For the text-containing cell, return its midpoint in (X, Y) coordinate format. 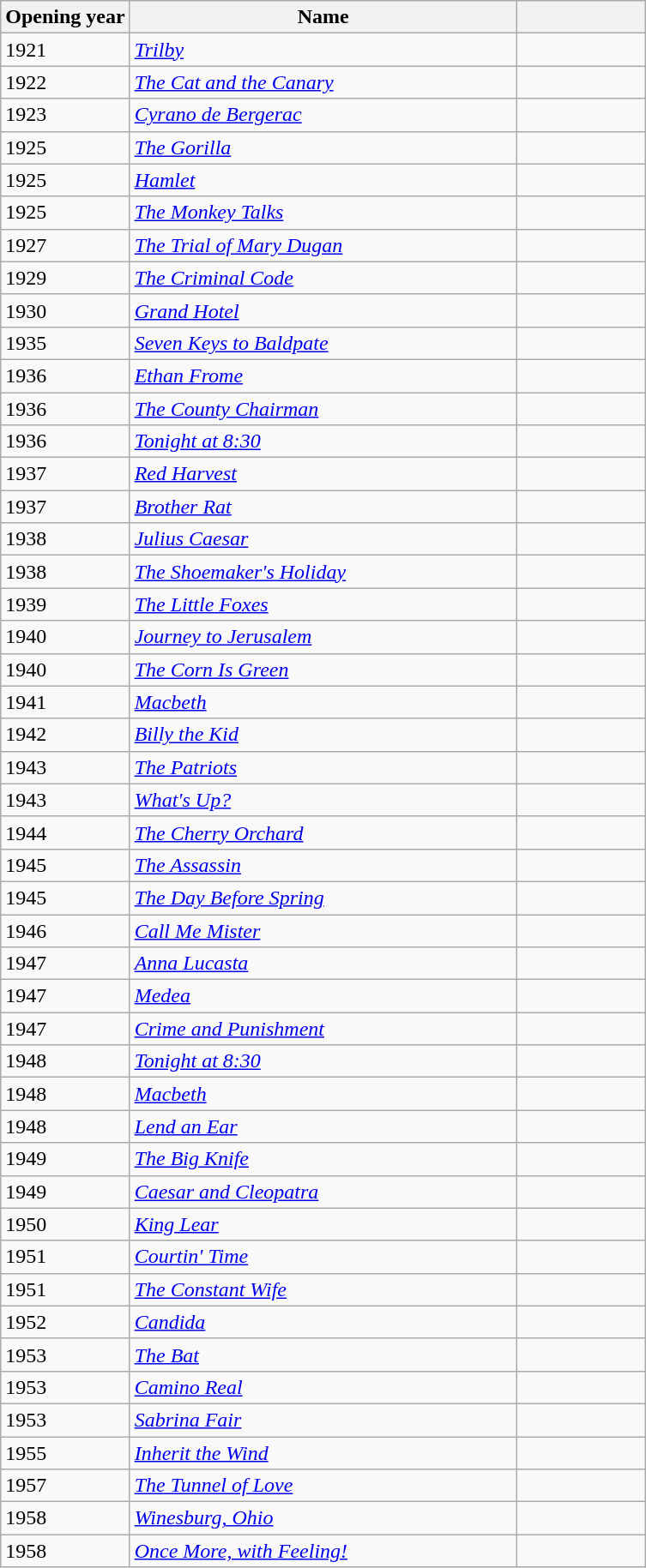
1935 (65, 343)
The Criminal Code (323, 278)
Lend an Ear (323, 1126)
Anna Lucasta (323, 964)
Seven Keys to Baldpate (323, 343)
Crime and Punishment (323, 1029)
Billy the Kid (323, 735)
The Big Knife (323, 1159)
Candida (323, 1322)
1927 (65, 245)
The Trial of Mary Dugan (323, 245)
The Monkey Talks (323, 213)
1921 (65, 50)
The County Chairman (323, 409)
The Tunnel of Love (323, 1486)
Trilby (323, 50)
1941 (65, 702)
Journey to Jerusalem (323, 637)
Opening year (65, 17)
Camino Real (323, 1387)
1930 (65, 310)
1955 (65, 1453)
Inherit the Wind (323, 1453)
Hamlet (323, 180)
Medea (323, 996)
1922 (65, 82)
Brother Rat (323, 507)
Courtin' Time (323, 1257)
The Constant Wife (323, 1289)
1957 (65, 1486)
Cyrano de Bergerac (323, 115)
The Day Before Spring (323, 898)
Julius Caesar (323, 539)
The Cat and the Canary (323, 82)
The Patriots (323, 767)
Name (323, 17)
Sabrina Fair (323, 1420)
The Shoemaker's Holiday (323, 572)
Caesar and Cleopatra (323, 1192)
The Cherry Orchard (323, 832)
Ethan Frome (323, 375)
1944 (65, 832)
The Bat (323, 1355)
Call Me Mister (323, 930)
1942 (65, 735)
King Lear (323, 1224)
The Little Foxes (323, 604)
The Assassin (323, 865)
1952 (65, 1322)
Once More, with Feeling! (323, 1551)
1929 (65, 278)
1950 (65, 1224)
The Corn Is Green (323, 670)
1946 (65, 930)
Grand Hotel (323, 310)
What's Up? (323, 800)
The Gorilla (323, 147)
1939 (65, 604)
Winesburg, Ohio (323, 1518)
Red Harvest (323, 474)
1923 (65, 115)
